For the text-containing cell, return its midpoint in [x, y] coordinate format. 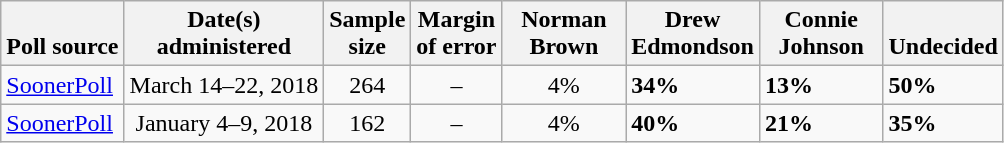
21% [821, 123]
13% [821, 85]
50% [943, 85]
Marginof error [456, 34]
Date(s)administered [224, 34]
40% [693, 123]
ConnieJohnson [821, 34]
35% [943, 123]
Samplesize [368, 34]
NormanBrown [564, 34]
Undecided [943, 34]
264 [368, 85]
DrewEdmondson [693, 34]
March 14–22, 2018 [224, 85]
Poll source [62, 34]
162 [368, 123]
34% [693, 85]
January 4–9, 2018 [224, 123]
